Find where the given text appears and provide that cell's center as [x, y] coordinate. 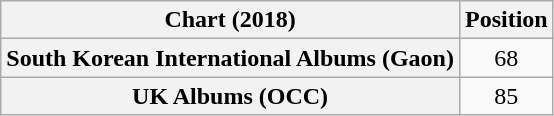
68 [506, 58]
85 [506, 96]
Chart (2018) [230, 20]
UK Albums (OCC) [230, 96]
Position [506, 20]
South Korean International Albums (Gaon) [230, 58]
